Extract the [x, y] coordinate from the center of the cell holding the provided text.  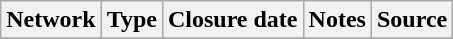
Source [412, 20]
Type [132, 20]
Network [51, 20]
Notes [337, 20]
Closure date [232, 20]
